Detect which cell encompasses the target text, then output its (x, y) center coordinate. 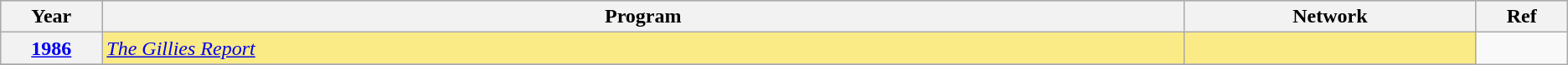
Ref (1521, 17)
The Gillies Report (643, 48)
Year (52, 17)
1986 (52, 48)
Program (643, 17)
Network (1330, 17)
